Provide the [x, y] coordinate of the cell's center where the given text is located.  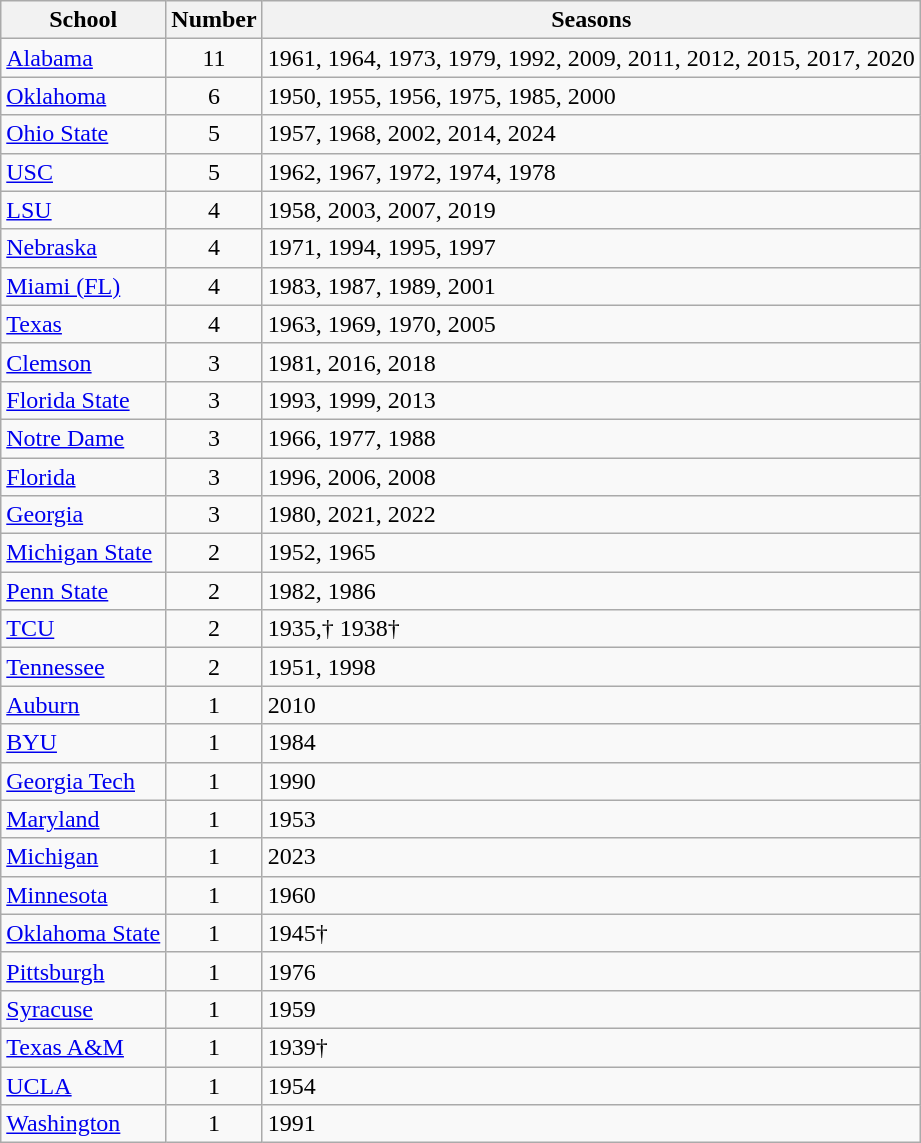
LSU [84, 210]
11 [214, 58]
Tennessee [84, 667]
1984 [591, 743]
Ohio State [84, 134]
Georgia [84, 515]
1980, 2021, 2022 [591, 515]
1952, 1965 [591, 553]
2010 [591, 705]
6 [214, 96]
1990 [591, 781]
Texas A&M [84, 1047]
Syracuse [84, 1009]
BYU [84, 743]
Alabama [84, 58]
1962, 1967, 1972, 1974, 1978 [591, 172]
Florida State [84, 400]
1935,† 1938† [591, 629]
1963, 1969, 1970, 2005 [591, 324]
1954 [591, 1085]
Pittsburgh [84, 971]
Seasons [591, 20]
Maryland [84, 819]
1939† [591, 1047]
Georgia Tech [84, 781]
1953 [591, 819]
Miami (FL) [84, 286]
1957, 1968, 2002, 2014, 2024 [591, 134]
1996, 2006, 2008 [591, 477]
1961, 1964, 1973, 1979, 1992, 2009, 2011, 2012, 2015, 2017, 2020 [591, 58]
Oklahoma [84, 96]
1991 [591, 1124]
Notre Dame [84, 438]
Minnesota [84, 895]
TCU [84, 629]
1945† [591, 933]
1950, 1955, 1956, 1975, 1985, 2000 [591, 96]
UCLA [84, 1085]
Michigan State [84, 553]
Auburn [84, 705]
1983, 1987, 1989, 2001 [591, 286]
USC [84, 172]
Penn State [84, 591]
1981, 2016, 2018 [591, 362]
1976 [591, 971]
1959 [591, 1009]
Number [214, 20]
1966, 1977, 1988 [591, 438]
Clemson [84, 362]
1958, 2003, 2007, 2019 [591, 210]
Oklahoma State [84, 933]
School [84, 20]
1960 [591, 895]
2023 [591, 857]
Texas [84, 324]
Washington [84, 1124]
Florida [84, 477]
Nebraska [84, 248]
1951, 1998 [591, 667]
1971, 1994, 1995, 1997 [591, 248]
Michigan [84, 857]
1993, 1999, 2013 [591, 400]
1982, 1986 [591, 591]
